Search for the cell housing the specified text and yield its [x, y] center coordinate. 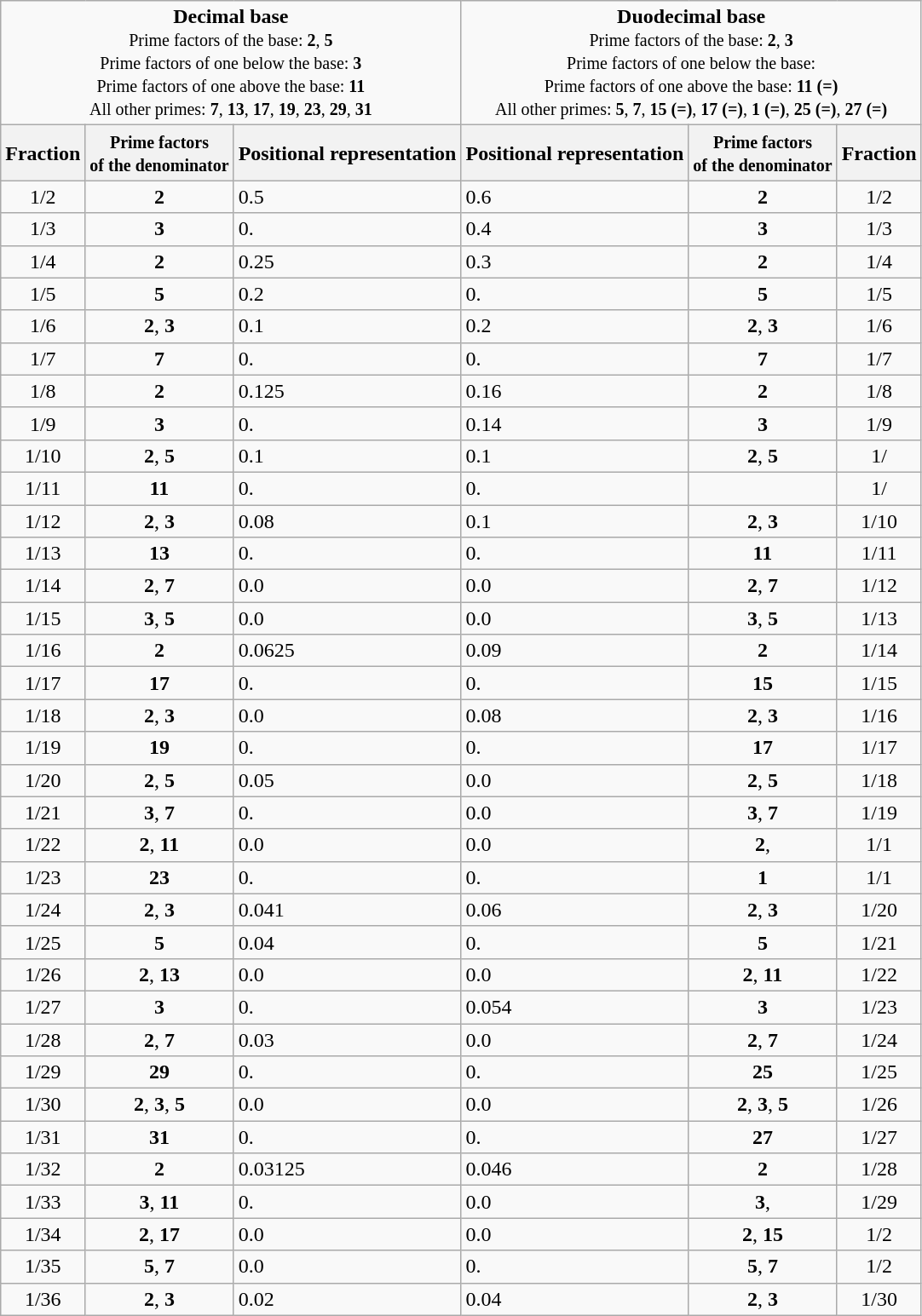
0.125 [348, 391]
3, 11 [159, 1202]
1/33 [43, 1202]
0.5 [348, 197]
0.4 [574, 229]
1/31 [43, 1137]
2, 15 [763, 1234]
0.6 [574, 197]
0.09 [574, 651]
13 [159, 554]
1/34 [43, 1234]
0.05 [348, 780]
2, [763, 845]
0.25 [348, 261]
31 [159, 1137]
0.16 [574, 391]
3, [763, 1202]
1/36 [43, 1299]
19 [159, 748]
0.03 [348, 1040]
0.041 [348, 910]
2, 17 [159, 1234]
0.0625 [348, 651]
0.03125 [348, 1169]
0.02 [348, 1299]
15 [763, 683]
27 [763, 1137]
0.054 [574, 1007]
0.14 [574, 423]
1/35 [43, 1267]
25 [763, 1072]
0.06 [574, 910]
0.046 [574, 1169]
29 [159, 1072]
1/32 [43, 1169]
23 [159, 877]
0.3 [574, 261]
2, 13 [159, 974]
1 [763, 877]
